Identify which cell holds the provided text, then report its [X, Y] central coordinate. 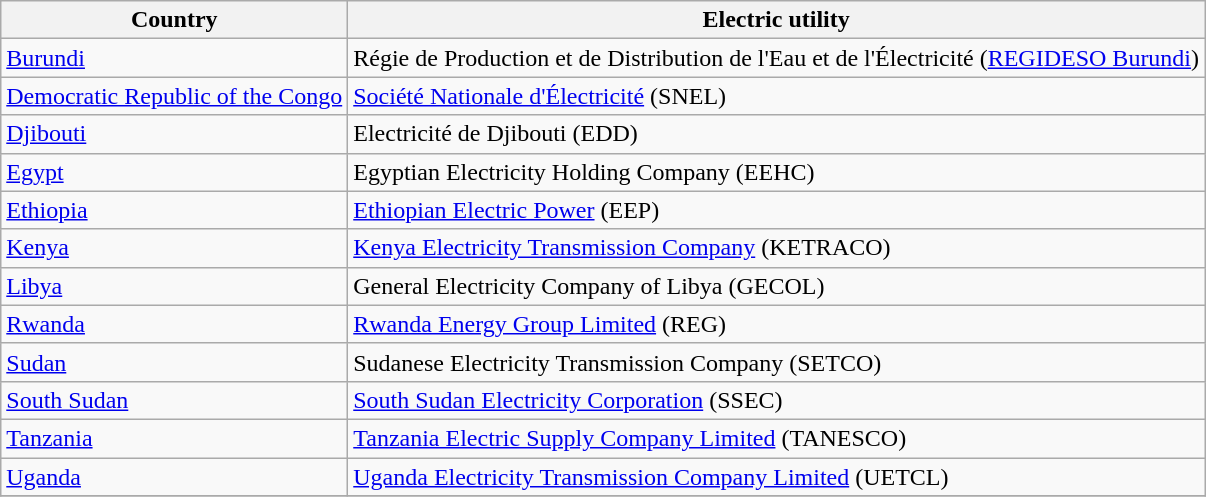
Tanzania Electric Supply Company Limited (TANESCO) [776, 438]
Electric utility [776, 20]
Régie de Production et de Distribution de l'Eau et de l'Électricité (REGIDESO Burundi) [776, 58]
Sudan [174, 362]
Egypt [174, 172]
South Sudan [174, 400]
Djibouti [174, 134]
Country [174, 20]
Burundi [174, 58]
Uganda [174, 477]
Rwanda Energy Group Limited (REG) [776, 324]
Libya [174, 286]
Tanzania [174, 438]
Egyptian Electricity Holding Company (EEHC) [776, 172]
Rwanda [174, 324]
Uganda Electricity Transmission Company Limited (UETCL) [776, 477]
Ethiopian Electric Power (EEP) [776, 210]
South Sudan Electricity Corporation (SSEC) [776, 400]
Democratic Republic of the Congo [174, 96]
Société Nationale d'Électricité (SNEL) [776, 96]
General Electricity Company of Libya (GECOL) [776, 286]
Ethiopia [174, 210]
Electricité de Djibouti (EDD) [776, 134]
Kenya [174, 248]
Kenya Electricity Transmission Company (KETRACO) [776, 248]
Sudanese Electricity Transmission Company (SETCO) [776, 362]
